Capture the cell that displays the provided text and extract its [X, Y] central coordinate. 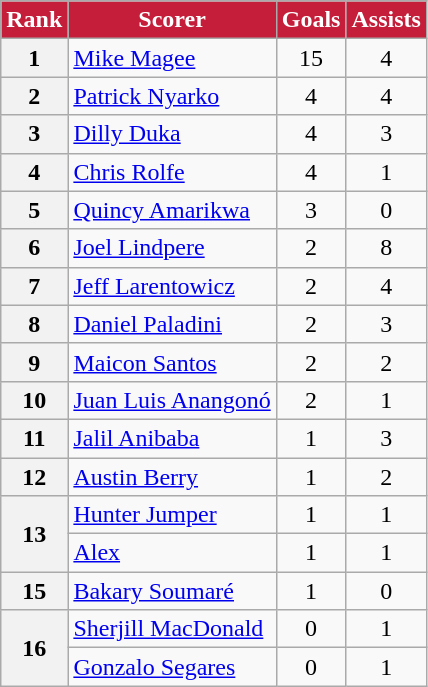
Daniel Paladini [172, 324]
13 [34, 534]
10 [34, 400]
Assists [386, 20]
12 [34, 477]
Patrick Nyarko [172, 96]
Jeff Larentowicz [172, 286]
Quincy Amarikwa [172, 210]
Jalil Anibaba [172, 438]
7 [34, 286]
9 [34, 362]
Maicon Santos [172, 362]
Alex [172, 553]
Chris Rolfe [172, 172]
6 [34, 248]
Sherjill MacDonald [172, 629]
Joel Lindpere [172, 248]
Hunter Jumper [172, 515]
Austin Berry [172, 477]
Rank [34, 20]
Scorer [172, 20]
Gonzalo Segares [172, 667]
16 [34, 648]
Mike Magee [172, 58]
5 [34, 210]
11 [34, 438]
Goals [311, 20]
Dilly Duka [172, 134]
Bakary Soumaré [172, 591]
Juan Luis Anangonó [172, 400]
